From the cell containing the given text, extract its center point as [X, Y] coordinate. 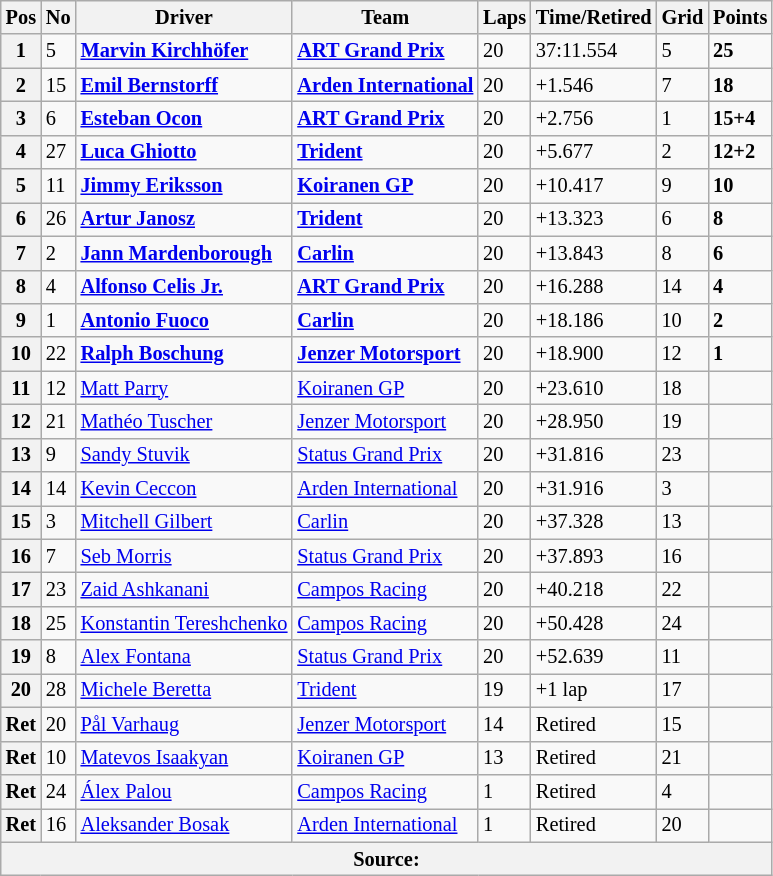
Jimmy Eriksson [184, 186]
+23.610 [594, 388]
+10.417 [594, 186]
+13.843 [594, 253]
Emil Bernstorff [184, 85]
Antonio Fuoco [184, 320]
+52.639 [594, 657]
Mathéo Tuscher [184, 421]
12+2 [740, 152]
Konstantin Tereshchenko [184, 623]
No [58, 17]
+2.756 [594, 118]
+31.816 [594, 455]
Grid [683, 17]
+1 lap [594, 690]
Jann Mardenborough [184, 253]
Alex Fontana [184, 657]
Artur Janosz [184, 219]
Time/Retired [594, 17]
Marvin Kirchhöfer [184, 51]
28 [58, 690]
Team [385, 17]
+28.950 [594, 421]
Source: [386, 859]
Matt Parry [184, 388]
+13.323 [594, 219]
+37.328 [594, 522]
Esteban Ocon [184, 118]
+18.900 [594, 354]
Kevin Ceccon [184, 489]
Seb Morris [184, 556]
Álex Palou [184, 791]
+1.546 [594, 85]
26 [58, 219]
+31.916 [594, 489]
Mitchell Gilbert [184, 522]
+5.677 [594, 152]
+40.218 [594, 589]
Michele Beretta [184, 690]
Pål Varhaug [184, 724]
+37.893 [594, 556]
Laps [504, 17]
Ralph Boschung [184, 354]
Pos [21, 17]
Driver [184, 17]
Alfonso Celis Jr. [184, 287]
15+4 [740, 118]
Aleksander Bosak [184, 825]
Luca Ghiotto [184, 152]
27 [58, 152]
37:11.554 [594, 51]
+16.288 [594, 287]
Sandy Stuvik [184, 455]
+18.186 [594, 320]
+50.428 [594, 623]
Points [740, 17]
Matevos Isaakyan [184, 758]
Zaid Ashkanani [184, 589]
